Return (X, Y) of the center of cell containing provided text 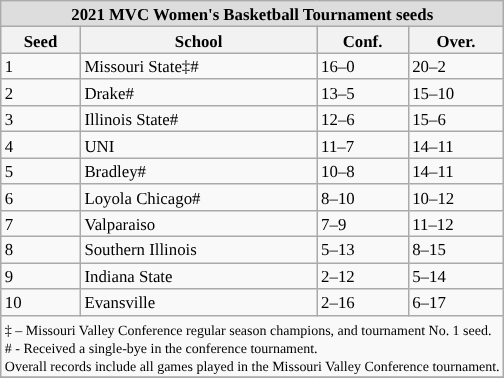
Valparaiso (198, 224)
Missouri State‡# (198, 66)
12–6 (362, 119)
2–16 (362, 302)
UNI (198, 145)
6–17 (456, 302)
10 (41, 302)
Bradley# (198, 171)
13–5 (362, 93)
7–9 (362, 224)
20–2 (456, 66)
5 (41, 171)
2 (41, 93)
2–12 (362, 276)
6 (41, 197)
Seed (41, 40)
11–12 (456, 224)
5–13 (362, 250)
1 (41, 66)
10–12 (456, 197)
15–6 (456, 119)
8 (41, 250)
15–10 (456, 93)
Over. (456, 40)
Drake# (198, 93)
11–7 (362, 145)
4 (41, 145)
Southern Illinois (198, 250)
10–8 (362, 171)
16–0 (362, 66)
School (198, 40)
2021 MVC Women's Basketball Tournament seeds (252, 14)
Evansville (198, 302)
Conf. (362, 40)
Loyola Chicago# (198, 197)
7 (41, 224)
9 (41, 276)
Indiana State (198, 276)
Illinois State# (198, 119)
3 (41, 119)
5–14 (456, 276)
8–15 (456, 250)
8–10 (362, 197)
